Pinpoint the cell where the given text exists, returning its [X, Y] midpoint coordinate. 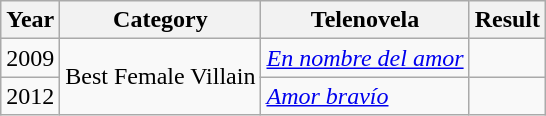
2012 [30, 96]
Amor bravío [365, 96]
Year [30, 20]
Best Female Villain [160, 77]
Result [507, 20]
2009 [30, 58]
En nombre del amor [365, 58]
Telenovela [365, 20]
Category [160, 20]
